Search for the cell housing the specified text and yield its (X, Y) center coordinate. 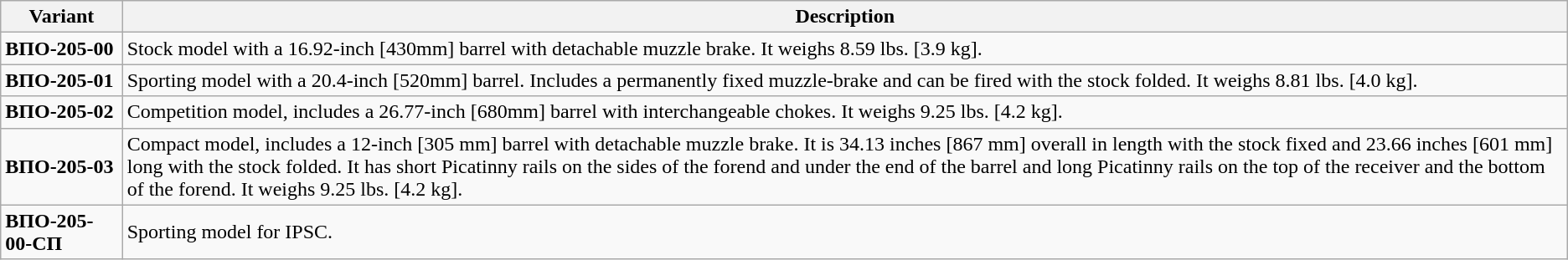
Variant (62, 17)
ВПО-205-03 (62, 166)
Sporting model for IPSC. (844, 232)
ВПО-205-00 (62, 48)
Description (844, 17)
ВПО-205-00-СП (62, 232)
ВПО-205-02 (62, 112)
ВПО-205-01 (62, 80)
Competition model, includes a 26.77-inch [680mm] barrel with interchangeable chokes. It weighs 9.25 lbs. [4.2 kg]. (844, 112)
Stock model with a 16.92-inch [430mm] barrel with detachable muzzle brake. It weighs 8.59 lbs. [3.9 kg]. (844, 48)
